Provide the (X, Y) coordinate of the cell's center where the given text is located.  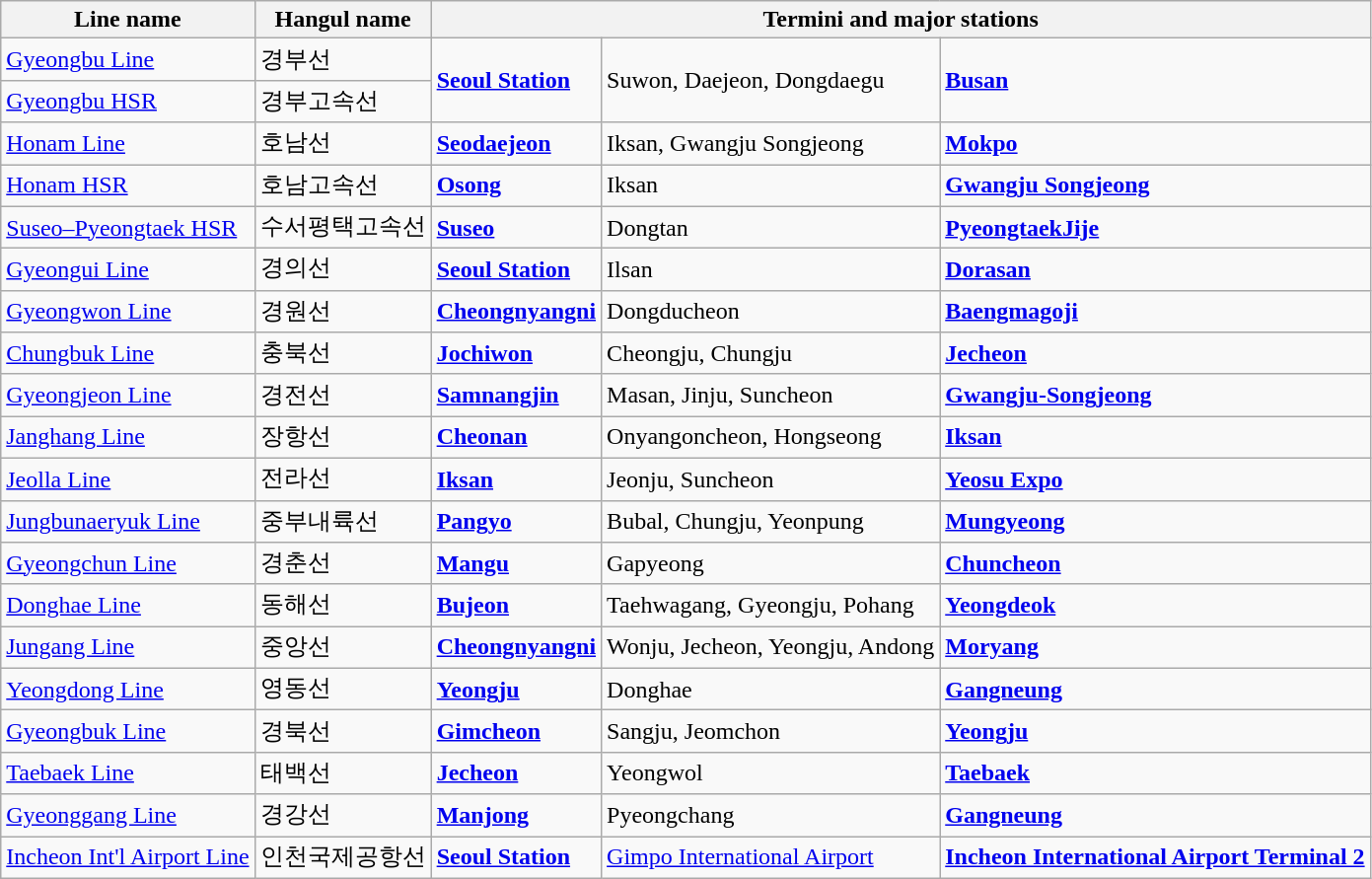
Gyeongchun Line (128, 564)
Honam HSR (128, 185)
Taebaek Line (128, 773)
Jungbunaeryuk Line (128, 521)
경부선 (343, 59)
Gyeongbu Line (128, 59)
경의선 (343, 270)
Incheon Int'l Airport Line (128, 858)
Bujeon (516, 606)
Onyangoncheon, Hongseong (771, 438)
Cheonan (516, 438)
Gyeongjeon Line (128, 395)
Gyeongui Line (128, 270)
Gwangju-Songjeong (1155, 395)
Janghang Line (128, 438)
Donghae (771, 689)
Taebaek (1155, 773)
Suseo (516, 227)
PyeongtaekJije (1155, 227)
Gapyeong (771, 564)
Osong (516, 185)
Honam Line (128, 144)
Yeongwol (771, 773)
Masan, Jinju, Suncheon (771, 395)
Samnangjin (516, 395)
호남고속선 (343, 185)
Hangul name (343, 20)
Suwon, Daejeon, Dongdaegu (771, 81)
Incheon International Airport Terminal 2 (1155, 858)
Jeolla Line (128, 479)
충북선 (343, 353)
Manjong (516, 815)
Iksan, Gwangju Songjeong (771, 144)
중부내륙선 (343, 521)
Baengmagoji (1155, 312)
Chungbuk Line (128, 353)
Bubal, Chungju, Yeonpung (771, 521)
Jochiwon (516, 353)
Termini and major stations (901, 20)
Dongducheon (771, 312)
Mangu (516, 564)
Wonju, Jecheon, Yeongju, Andong (771, 647)
Dongtan (771, 227)
경전선 (343, 395)
Mungyeong (1155, 521)
태백선 (343, 773)
Taehwagang, Gyeongju, Pohang (771, 606)
경춘선 (343, 564)
Donghae Line (128, 606)
Mokpo (1155, 144)
Dorasan (1155, 270)
Jungang Line (128, 647)
Gyeongbuk Line (128, 732)
Chuncheon (1155, 564)
장항선 (343, 438)
Gyeonggang Line (128, 815)
인천국제공항선 (343, 858)
경강선 (343, 815)
Suseo–Pyeongtaek HSR (128, 227)
Sangju, Jeomchon (771, 732)
Pangyo (516, 521)
Gyeongbu HSR (128, 101)
전라선 (343, 479)
중앙선 (343, 647)
Yeongdong Line (128, 689)
수서평택고속선 (343, 227)
경부고속선 (343, 101)
Gimcheon (516, 732)
Yeongdeok (1155, 606)
Cheongju, Chungju (771, 353)
Moryang (1155, 647)
호남선 (343, 144)
Pyeongchang (771, 815)
경원선 (343, 312)
경북선 (343, 732)
Gwangju Songjeong (1155, 185)
동해선 (343, 606)
Busan (1155, 81)
Ilsan (771, 270)
영동선 (343, 689)
Jeonju, Suncheon (771, 479)
Line name (128, 20)
Gyeongwon Line (128, 312)
Yeosu Expo (1155, 479)
Seodaejeon (516, 144)
Gimpo International Airport (771, 858)
